For the text-containing cell, return its midpoint in (x, y) coordinate format. 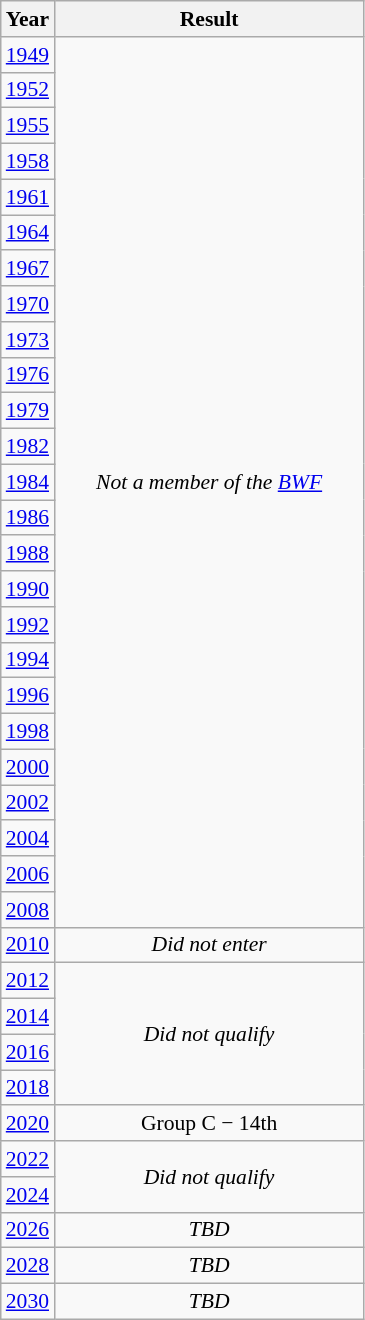
2020 (28, 1124)
1964 (28, 233)
1992 (28, 625)
2030 (28, 1302)
1955 (28, 126)
2014 (28, 1017)
1998 (28, 732)
1982 (28, 447)
1970 (28, 304)
1952 (28, 90)
1958 (28, 162)
Result (209, 19)
1984 (28, 482)
2024 (28, 1195)
1990 (28, 589)
Year (28, 19)
2004 (28, 839)
1979 (28, 411)
Not a member of the BWF (209, 482)
1949 (28, 55)
2018 (28, 1088)
2028 (28, 1266)
2010 (28, 945)
1976 (28, 375)
2022 (28, 1159)
Group C − 14th (209, 1124)
1967 (28, 269)
2026 (28, 1230)
2006 (28, 874)
1961 (28, 197)
2016 (28, 1052)
1994 (28, 660)
1973 (28, 340)
Did not enter (209, 945)
1988 (28, 554)
2012 (28, 981)
1996 (28, 696)
1986 (28, 518)
2000 (28, 767)
2008 (28, 910)
2002 (28, 803)
